Extract the (X, Y) coordinate from the center of the cell holding the provided text.  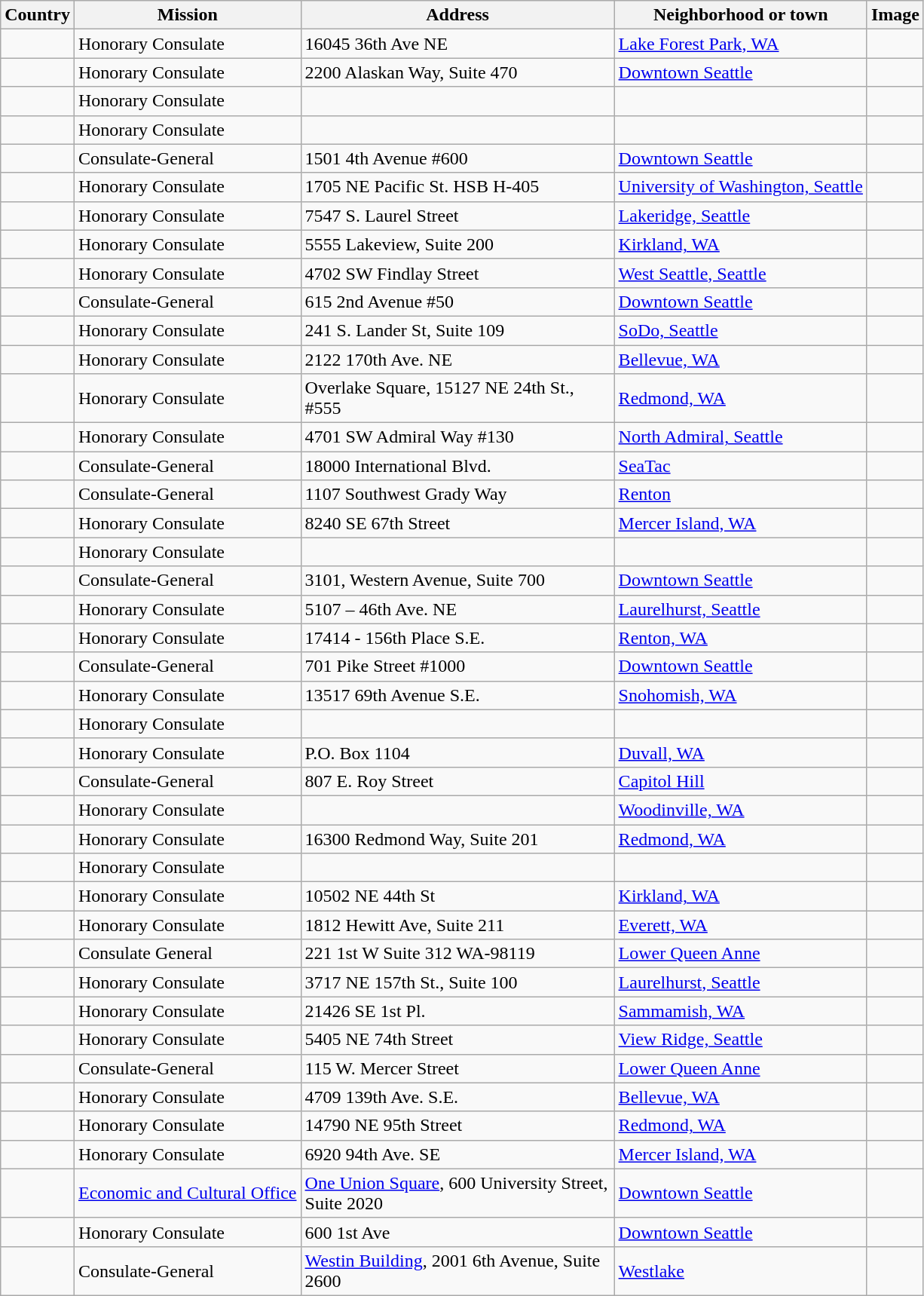
21426 SE 1st Pl. (457, 1011)
600 1st Ave (457, 1232)
Woodinville, WA (740, 810)
14790 NE 95th Street (457, 1126)
5405 NE 74th Street (457, 1040)
Everett, WA (740, 925)
View Ridge, Seattle (740, 1040)
Westin Building, 2001 6th Avenue, Suite 2600 (457, 1271)
Economic and Cultural Office (187, 1193)
One Union Square, 600 University Street, Suite 2020 (457, 1193)
1501 4th Avenue #600 (457, 158)
3101, Western Avenue, Suite 700 (457, 581)
115 W. Mercer Street (457, 1068)
2200 Alaskan Way, Suite 470 (457, 72)
5107 – 46th Ave. NE (457, 609)
10502 NE 44th St (457, 896)
1107 Southwest Grady Way (457, 495)
1812 Hewitt Ave, Suite 211 (457, 925)
6920 94th Ave. SE (457, 1154)
221 1st W Suite 312 WA-98119 (457, 954)
Overlake Square, 15127 NE 24th St., #555 (457, 398)
4701 SW Admiral Way #130 (457, 437)
SeaTac (740, 466)
Lakeridge, Seattle (740, 216)
Mission (187, 15)
Sammamish, WA (740, 1011)
13517 69th Avenue S.E. (457, 695)
Duvall, WA (740, 752)
7547 S. Laurel Street (457, 216)
241 S. Lander St, Suite 109 (457, 330)
3717 NE 157th St., Suite 100 (457, 982)
17414 - 156th Place S.E. (457, 638)
West Seattle, Seattle (740, 273)
5555 Lakeview, Suite 200 (457, 244)
701 Pike Street #1000 (457, 666)
Westlake (740, 1271)
Renton (740, 495)
SoDo, Seattle (740, 330)
P.O. Box 1104 (457, 752)
4702 SW Findlay Street (457, 273)
Consulate General (187, 954)
Capitol Hill (740, 781)
Address (457, 15)
Neighborhood or town (740, 15)
Image (895, 15)
Renton, WA (740, 638)
4709 139th Ave. S.E. (457, 1097)
18000 International Blvd. (457, 466)
North Admiral, Seattle (740, 437)
807 E. Roy Street (457, 781)
Lake Forest Park, WA (740, 44)
2122 170th Ave. NE (457, 360)
16045 36th Ave NE (457, 44)
1705 NE Pacific St. HSB H-405 (457, 187)
Snohomish, WA (740, 695)
16300 Redmond Way, Suite 201 (457, 839)
University of Washington, Seattle (740, 187)
615 2nd Avenue #50 (457, 302)
Country (38, 15)
8240 SE 67th Street (457, 523)
